Return the (x, y) coordinate for the center point of the cell that contains the specified text.  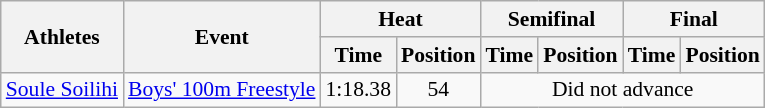
Final (694, 19)
54 (438, 90)
Boys' 100m Freestyle (222, 90)
Did not advance (622, 90)
Event (222, 36)
1:18.38 (358, 90)
Athletes (62, 36)
Semifinal (551, 19)
Soule Soilihi (62, 90)
Heat (401, 19)
